Capture the cell that displays the provided text and extract its [x, y] central coordinate. 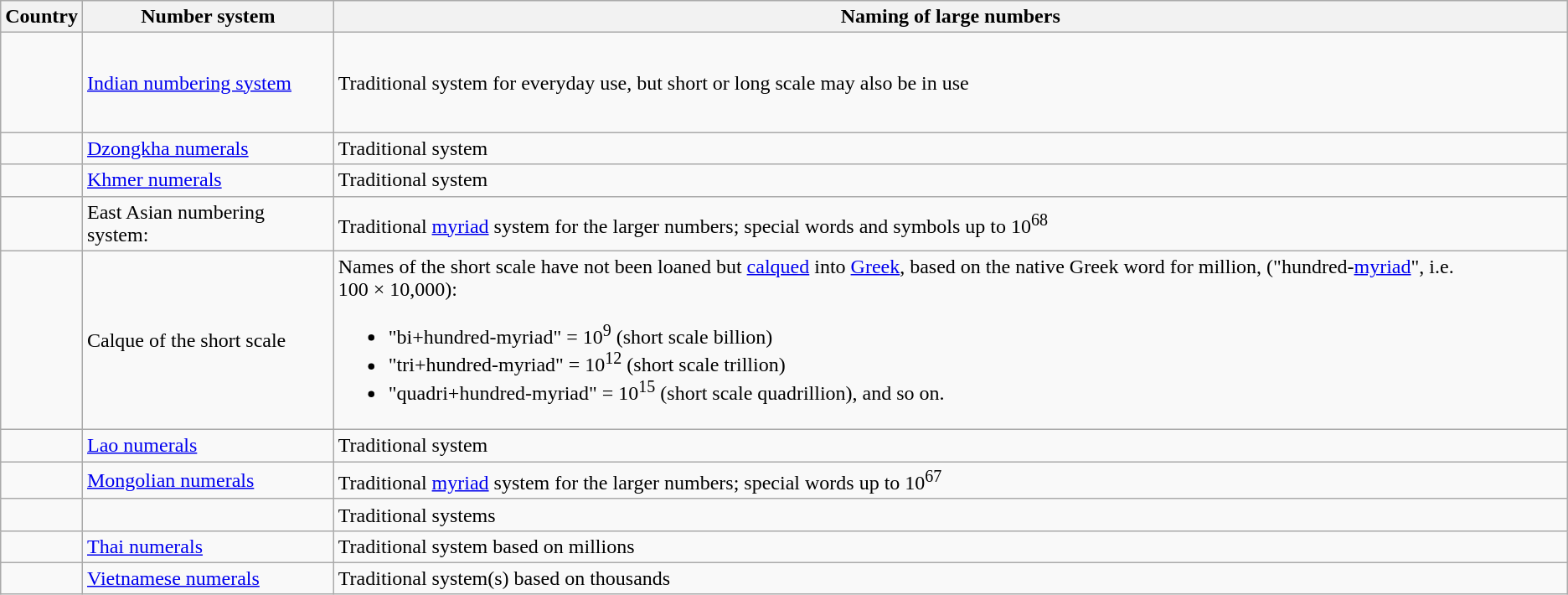
Traditional myriad system for the larger numbers; special words and symbols up to 1068 [950, 223]
Indian numbering system [208, 82]
Traditional myriad system for the larger numbers; special words up to 1067 [950, 481]
Number system [208, 17]
Traditional systems [950, 515]
Vietnamese numerals [208, 578]
Khmer numerals [208, 180]
Calque of the short scale [208, 340]
Lao numerals [208, 446]
Traditional system(s) based on thousands [950, 578]
Naming of large numbers [950, 17]
Thai numerals [208, 546]
Traditional system based on millions [950, 546]
Traditional system for everyday use, but short or long scale may also be in use [950, 82]
Mongolian numerals [208, 481]
East Asian numbering system: [208, 223]
Country [42, 17]
Dzongkha numerals [208, 148]
